From the cell containing the given text, extract its center point as (X, Y) coordinate. 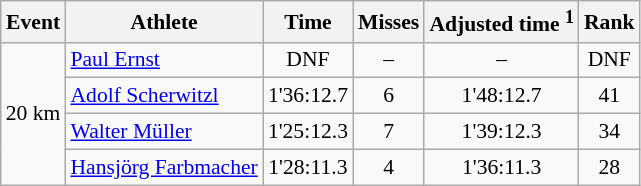
Walter Müller (164, 132)
20 km (34, 113)
Misses (388, 22)
1'36:11.3 (502, 167)
1'36:12.7 (308, 96)
4 (388, 167)
1'25:12.3 (308, 132)
6 (388, 96)
1'48:12.7 (502, 96)
7 (388, 132)
1'28:11.3 (308, 167)
Paul Ernst (164, 60)
Adolf Scherwitzl (164, 96)
1'39:12.3 (502, 132)
Hansjörg Farbmacher (164, 167)
Event (34, 22)
Rank (610, 22)
Time (308, 22)
Adjusted time 1 (502, 22)
Athlete (164, 22)
34 (610, 132)
41 (610, 96)
28 (610, 167)
